From the cell containing the given text, extract its center point as [x, y] coordinate. 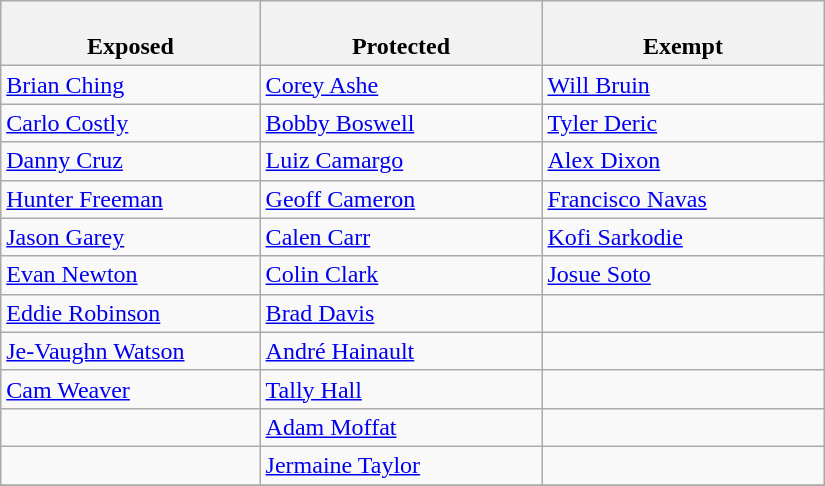
Tyler Deric [683, 123]
Je-Vaughn Watson [130, 351]
Eddie Robinson [130, 313]
Kofi Sarkodie [683, 237]
Josue Soto [683, 275]
Corey Ashe [401, 85]
Tally Hall [401, 389]
Colin Clark [401, 275]
Protected [401, 34]
Luiz Camargo [401, 161]
Brian Ching [130, 85]
Exempt [683, 34]
Alex Dixon [683, 161]
Geoff Cameron [401, 199]
Will Bruin [683, 85]
Exposed [130, 34]
Jason Garey [130, 237]
Brad Davis [401, 313]
Francisco Navas [683, 199]
Adam Moffat [401, 427]
Carlo Costly [130, 123]
Danny Cruz [130, 161]
Bobby Boswell [401, 123]
Jermaine Taylor [401, 465]
Evan Newton [130, 275]
Hunter Freeman [130, 199]
André Hainault [401, 351]
Calen Carr [401, 237]
Cam Weaver [130, 389]
